Extract the [x, y] coordinate from the center of the cell holding the provided text.  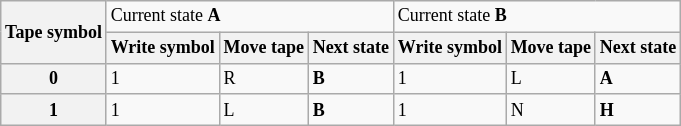
N [550, 110]
R [264, 78]
Current state A [250, 16]
Tape symbol [54, 32]
0 [54, 78]
Current state B [536, 16]
A [638, 78]
H [638, 110]
